Output the [X, Y] coordinate of the center of the cell containing the given text.  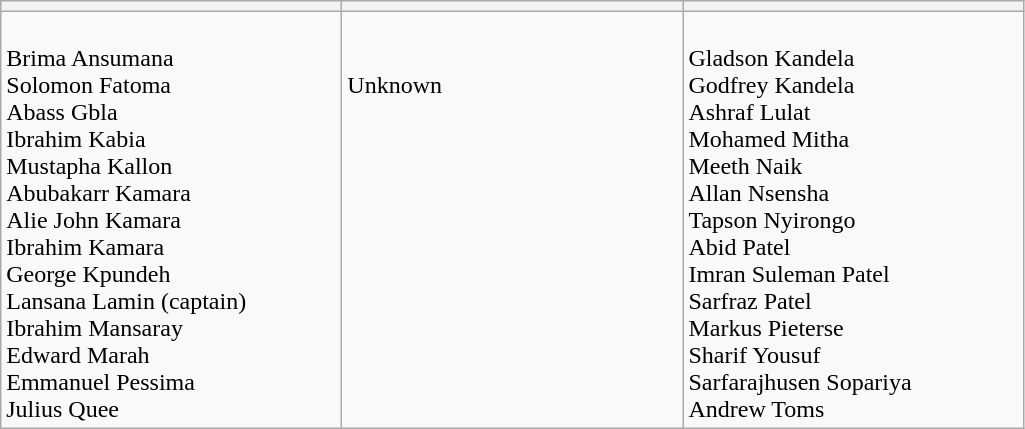
Unknown [512, 220]
